Provide the (X, Y) coordinate of the cell's center where the given text is located.  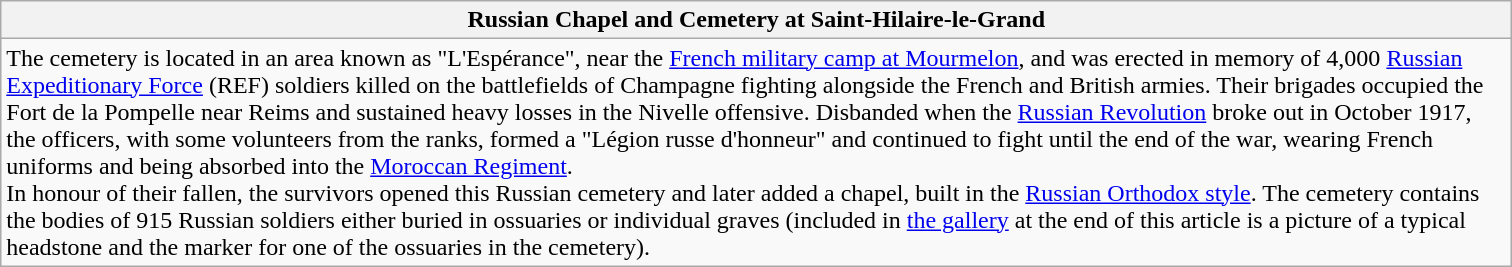
Russian Chapel and Cemetery at Saint-Hilaire-le-Grand (756, 20)
